Determine the [X, Y] coordinate at the center of the cell enclosing the given text.  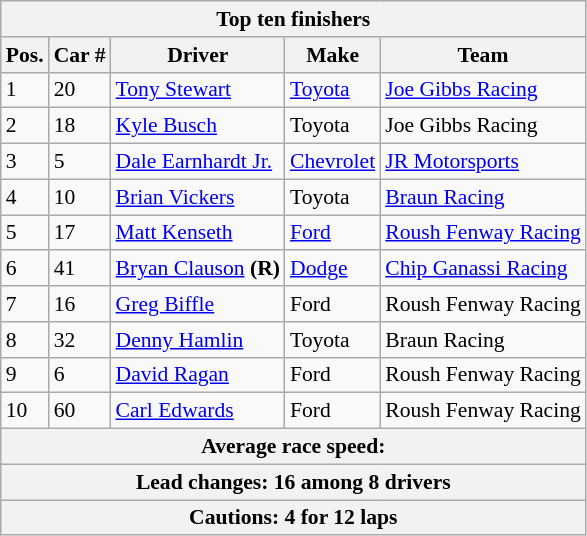
3 [25, 162]
2 [25, 126]
Pos. [25, 55]
8 [25, 340]
Dale Earnhardt Jr. [198, 162]
Lead changes: 16 among 8 drivers [294, 482]
Make [332, 55]
Greg Biffle [198, 304]
Cautions: 4 for 12 laps [294, 518]
4 [25, 197]
JR Motorsports [483, 162]
Matt Kenseth [198, 233]
41 [80, 269]
16 [80, 304]
9 [25, 375]
Carl Edwards [198, 411]
Bryan Clauson (R) [198, 269]
Dodge [332, 269]
Brian Vickers [198, 197]
7 [25, 304]
Kyle Busch [198, 126]
32 [80, 340]
Average race speed: [294, 447]
1 [25, 90]
Top ten finishers [294, 19]
18 [80, 126]
17 [80, 233]
Driver [198, 55]
60 [80, 411]
Tony Stewart [198, 90]
Car # [80, 55]
Chevrolet [332, 162]
20 [80, 90]
Denny Hamlin [198, 340]
Chip Ganassi Racing [483, 269]
David Ragan [198, 375]
Team [483, 55]
